Extract the [x, y] coordinate from the center of the cell holding the provided text.  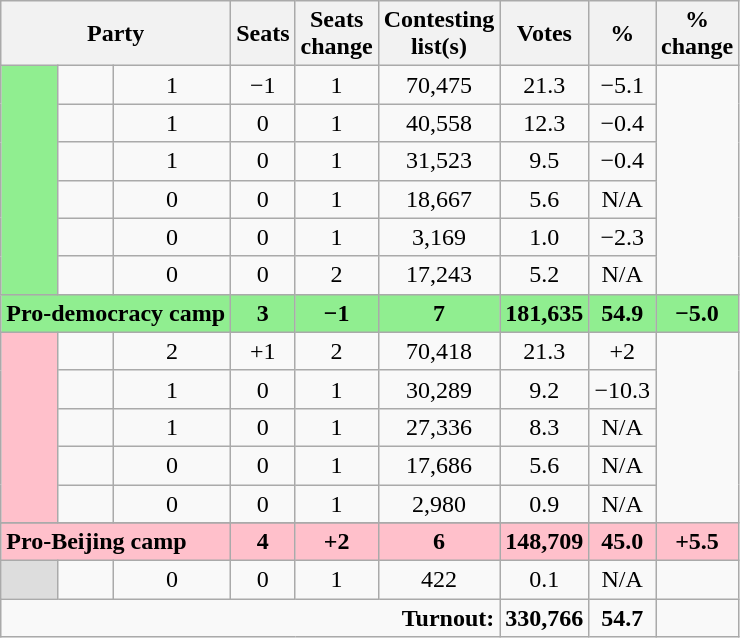
54.9 [622, 313]
54.7 [622, 618]
Seatschange [336, 34]
330,766 [544, 618]
0.1 [544, 580]
6 [439, 542]
0.9 [544, 503]
−2.3 [622, 237]
−5.0 [698, 313]
Turnout: [250, 618]
5.2 [544, 275]
%change [698, 34]
17,243 [439, 275]
3,169 [439, 237]
7 [439, 313]
−10.3 [622, 389]
Party [116, 34]
30,289 [439, 389]
181,635 [544, 313]
40,558 [439, 123]
9.5 [544, 161]
+1 [263, 351]
17,686 [439, 465]
4 [263, 542]
9.2 [544, 389]
18,667 [439, 199]
Contestinglist(s) [439, 34]
422 [439, 580]
2,980 [439, 503]
% [622, 34]
8.3 [544, 427]
−5.1 [622, 85]
27,336 [439, 427]
1.0 [544, 237]
3 [263, 313]
148,709 [544, 542]
45.0 [622, 542]
Votes [544, 34]
31,523 [439, 161]
70,418 [439, 351]
Pro-democracy camp [116, 313]
Pro-Beijing camp [116, 542]
Seats [263, 34]
70,475 [439, 85]
12.3 [544, 123]
+5.5 [698, 542]
